Determine the (x, y) coordinate at the center of the cell enclosing the given text.  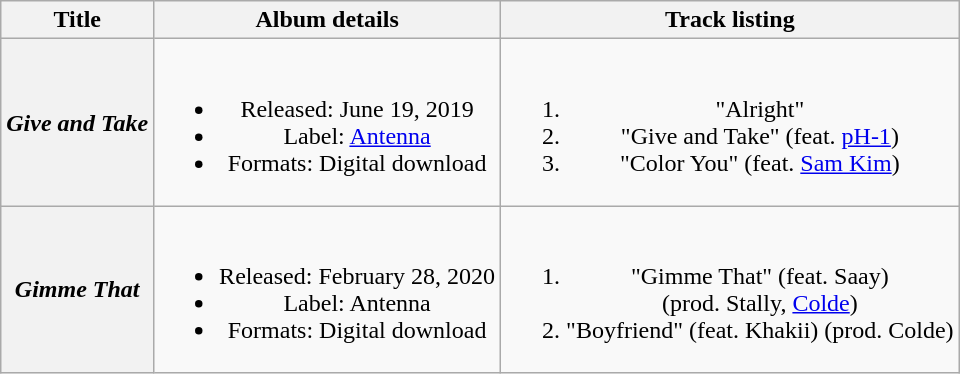
Released: February 28, 2020Label: AntennaFormats: Digital download (328, 290)
Released: June 19, 2019Label: AntennaFormats: Digital download (328, 122)
Track listing (730, 20)
Gimme That (78, 290)
"Alright""Give and Take" (feat. pH-1)"Color You" (feat. Sam Kim) (730, 122)
Album details (328, 20)
Give and Take (78, 122)
Title (78, 20)
"Gimme That" (feat. Saay) (prod. Stally, Colde)"Boyfriend" (feat. Khakii) (prod. Colde) (730, 290)
